Find where the given text appears and provide that cell's center as [x, y] coordinate. 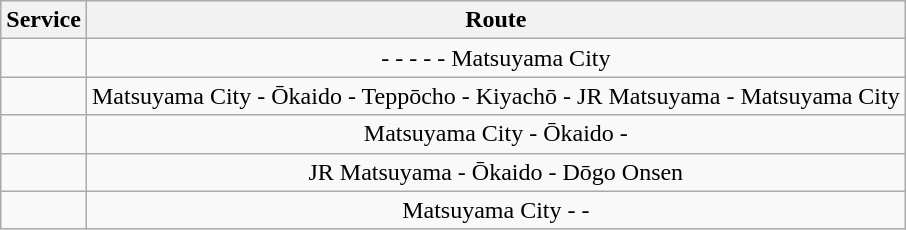
Route [496, 20]
- - - - - Matsuyama City [496, 58]
Matsuyama City - Ōkaido - Teppōcho - Kiyachō - JR Matsuyama - Matsuyama City [496, 96]
Service [44, 20]
Matsuyama City - - [496, 210]
Matsuyama City - Ōkaido - [496, 134]
JR Matsuyama - Ōkaido - Dōgo Onsen [496, 172]
